Extract the (X, Y) coordinate from the center of the cell holding the provided text.  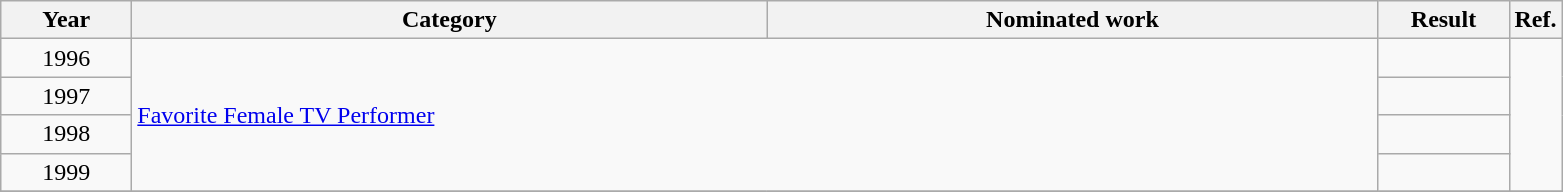
1999 (66, 172)
Year (66, 20)
Category (450, 20)
Result (1444, 20)
1997 (66, 96)
1996 (66, 58)
Favorite Female TV Performer (755, 115)
Nominated work (1072, 20)
1998 (66, 134)
Ref. (1536, 20)
